Provide the [x, y] coordinate of the cell's center where the given text is located.  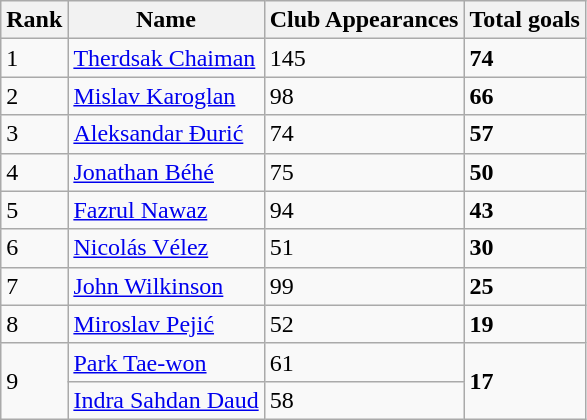
Park Tae-won [166, 362]
25 [525, 286]
Jonathan Béhé [166, 172]
145 [364, 58]
94 [364, 210]
Therdsak Chaiman [166, 58]
8 [34, 324]
17 [525, 381]
4 [34, 172]
6 [34, 248]
66 [525, 96]
Club Appearances [364, 20]
30 [525, 248]
61 [364, 362]
Miroslav Pejić [166, 324]
50 [525, 172]
58 [364, 400]
Indra Sahdan Daud [166, 400]
52 [364, 324]
Name [166, 20]
98 [364, 96]
1 [34, 58]
Mislav Karoglan [166, 96]
Rank [34, 20]
57 [525, 134]
7 [34, 286]
99 [364, 286]
3 [34, 134]
Nicolás Vélez [166, 248]
5 [34, 210]
75 [364, 172]
Aleksandar Đurić [166, 134]
Fazrul Nawaz [166, 210]
9 [34, 381]
43 [525, 210]
2 [34, 96]
19 [525, 324]
51 [364, 248]
John Wilkinson [166, 286]
Total goals [525, 20]
